Extract the (x, y) coordinate from the center of the cell holding the provided text.  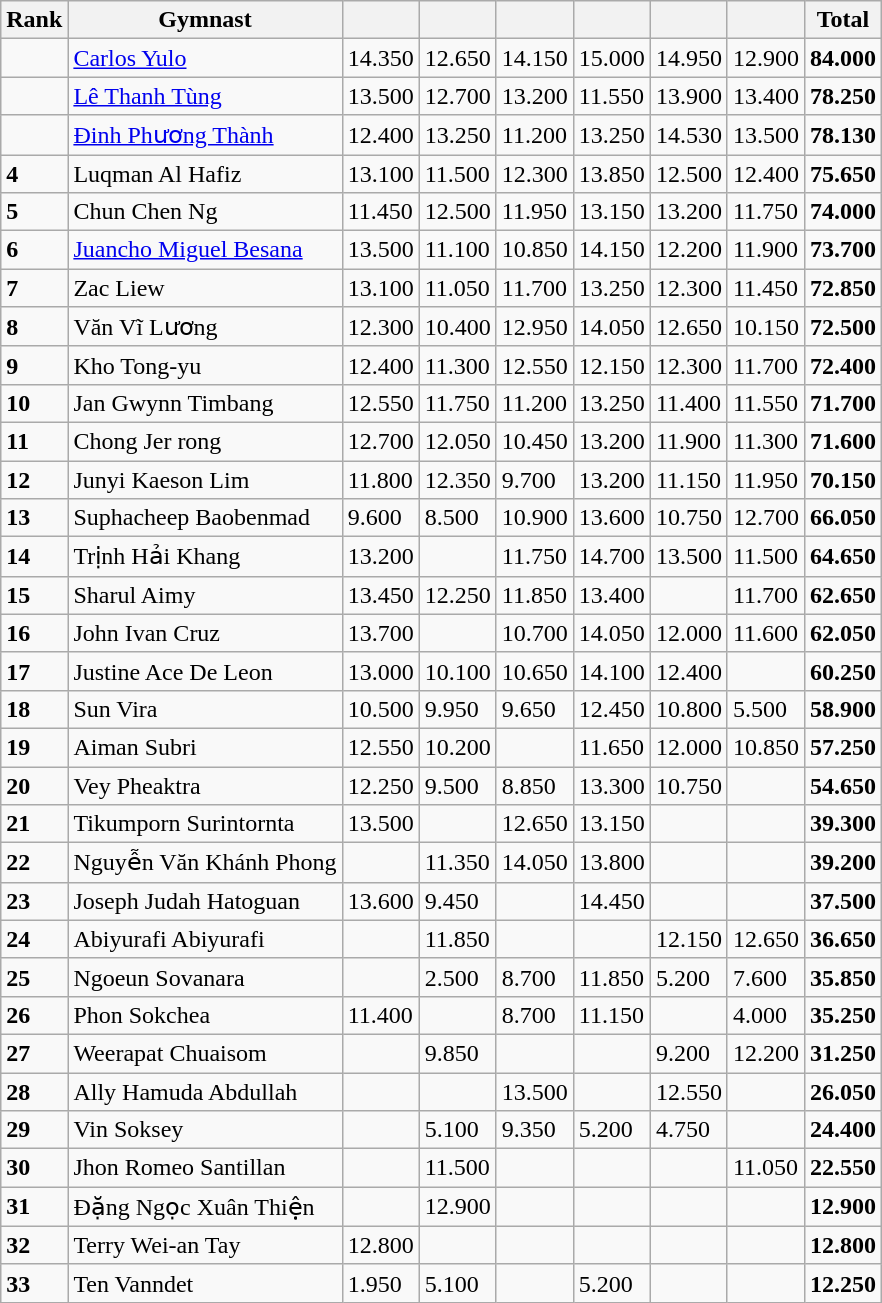
15.000 (612, 58)
Văn Vĩ Lương (205, 327)
11.650 (612, 747)
25 (34, 977)
Chun Chen Ng (205, 212)
57.250 (844, 747)
Joseph Judah Hatoguan (205, 901)
13.700 (380, 633)
10.200 (458, 747)
72.400 (844, 365)
Tikumporn Surintornta (205, 824)
11.800 (380, 479)
60.250 (844, 671)
Aiman Subri (205, 747)
10.650 (534, 671)
9.700 (534, 479)
9 (34, 365)
9.600 (380, 518)
11.100 (458, 250)
74.000 (844, 212)
Sun Vira (205, 709)
Lê Thanh Tùng (205, 96)
5.500 (766, 709)
15 (34, 595)
Sharul Aimy (205, 595)
12.050 (458, 441)
36.650 (844, 939)
9.650 (534, 709)
71.600 (844, 441)
Kho Tong-yu (205, 365)
Ngoeun Sovanara (205, 977)
Đặng Ngọc Xuân Thiện (205, 1207)
Trịnh Hải Khang (205, 557)
20 (34, 785)
Total (844, 20)
13.450 (380, 595)
39.300 (844, 824)
John Ivan Cruz (205, 633)
66.050 (844, 518)
8 (34, 327)
35.850 (844, 977)
39.200 (844, 863)
35.250 (844, 1015)
9.500 (458, 785)
10.500 (380, 709)
14.700 (612, 557)
13.000 (380, 671)
24.400 (844, 1130)
32 (34, 1245)
72.500 (844, 327)
5 (34, 212)
4.750 (688, 1130)
Jhon Romeo Santillan (205, 1168)
Nguyễn Văn Khánh Phong (205, 863)
22.550 (844, 1168)
72.850 (844, 288)
22 (34, 863)
18 (34, 709)
Weerapat Chuaisom (205, 1053)
Zac Liew (205, 288)
27 (34, 1053)
Jan Gwynn Timbang (205, 403)
12.950 (534, 327)
75.650 (844, 173)
Chong Jer rong (205, 441)
33 (34, 1283)
14.450 (612, 901)
14 (34, 557)
29 (34, 1130)
Vey Pheaktra (205, 785)
Rank (34, 20)
Gymnast (205, 20)
9.200 (688, 1053)
4 (34, 173)
7 (34, 288)
28 (34, 1091)
12 (34, 479)
23 (34, 901)
Luqman Al Hafiz (205, 173)
8.850 (534, 785)
17 (34, 671)
14.350 (380, 58)
Terry Wei-an Tay (205, 1245)
10.900 (534, 518)
Đinh Phương Thành (205, 135)
10.800 (688, 709)
11.600 (766, 633)
24 (34, 939)
4.000 (766, 1015)
62.650 (844, 595)
8.500 (458, 518)
Ally Hamuda Abdullah (205, 1091)
9.950 (458, 709)
37.500 (844, 901)
10.400 (458, 327)
1.950 (380, 1283)
Junyi Kaeson Lim (205, 479)
16 (34, 633)
Suphacheep Baobenmad (205, 518)
Justine Ace De Leon (205, 671)
70.150 (844, 479)
13.850 (612, 173)
11.350 (458, 863)
31 (34, 1207)
30 (34, 1168)
78.130 (844, 135)
Carlos Yulo (205, 58)
12.450 (612, 709)
71.700 (844, 403)
10.150 (766, 327)
9.350 (534, 1130)
10 (34, 403)
19 (34, 747)
26 (34, 1015)
Abiyurafi Abiyurafi (205, 939)
64.650 (844, 557)
14.530 (688, 135)
11 (34, 441)
62.050 (844, 633)
84.000 (844, 58)
2.500 (458, 977)
31.250 (844, 1053)
9.450 (458, 901)
21 (34, 824)
26.050 (844, 1091)
7.600 (766, 977)
Vin Soksey (205, 1130)
54.650 (844, 785)
78.250 (844, 96)
13 (34, 518)
Ten Vanndet (205, 1283)
58.900 (844, 709)
14.100 (612, 671)
Juancho Miguel Besana (205, 250)
10.700 (534, 633)
14.950 (688, 58)
12.350 (458, 479)
10.450 (534, 441)
13.300 (612, 785)
6 (34, 250)
9.850 (458, 1053)
10.100 (458, 671)
13.800 (612, 863)
13.900 (688, 96)
Phon Sokchea (205, 1015)
73.700 (844, 250)
